Output the [X, Y] coordinate of the center of the cell containing the given text.  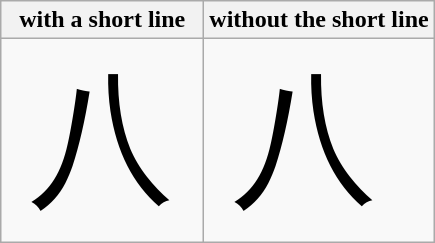
with a short line [102, 20]
without the short line [319, 20]
